Provide the (X, Y) coordinate of the cell's center where the given text is located.  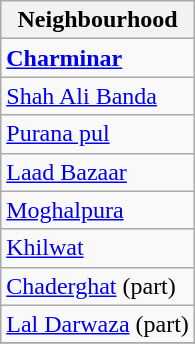
Moghalpura (98, 210)
Chaderghat (part) (98, 286)
Charminar (98, 58)
Khilwat (98, 248)
Purana pul (98, 134)
Laad Bazaar (98, 172)
Shah Ali Banda (98, 96)
Lal Darwaza (part) (98, 324)
Neighbourhood (98, 20)
